Identify which cell holds the provided text, then report its (X, Y) central coordinate. 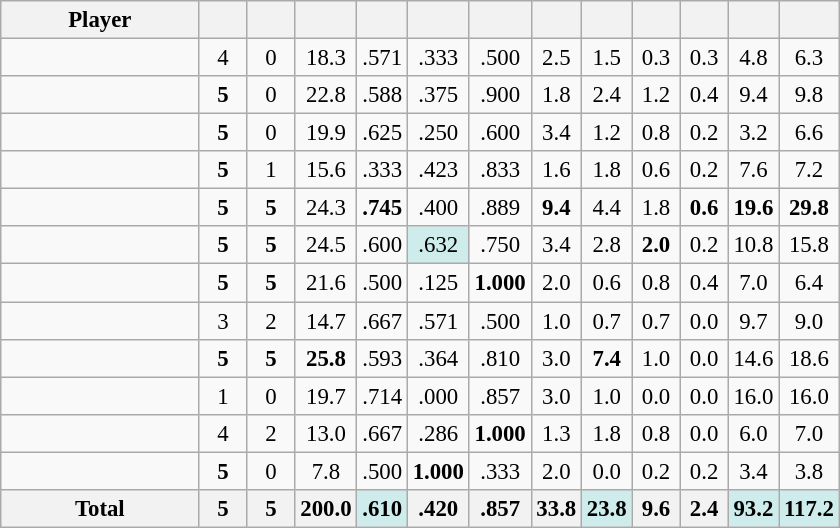
15.6 (326, 170)
.750 (500, 245)
33.8 (556, 509)
200.0 (326, 509)
14.7 (326, 321)
3 (223, 321)
1.6 (556, 170)
117.2 (810, 509)
23.8 (607, 509)
4.8 (753, 58)
.125 (438, 283)
.000 (438, 396)
25.8 (326, 358)
9.8 (810, 95)
19.6 (753, 208)
Total (100, 509)
19.9 (326, 133)
29.8 (810, 208)
.588 (382, 95)
13.0 (326, 433)
7.4 (607, 358)
.423 (438, 170)
4.4 (607, 208)
1.5 (607, 58)
.364 (438, 358)
6.6 (810, 133)
.610 (382, 509)
2.8 (607, 245)
.632 (438, 245)
15.8 (810, 245)
1.3 (556, 433)
7.6 (753, 170)
.593 (382, 358)
2.5 (556, 58)
.286 (438, 433)
24.5 (326, 245)
6.0 (753, 433)
9.6 (656, 509)
.375 (438, 95)
.250 (438, 133)
3.8 (810, 471)
.900 (500, 95)
9.7 (753, 321)
7.2 (810, 170)
6.4 (810, 283)
.714 (382, 396)
10.8 (753, 245)
22.8 (326, 95)
.810 (500, 358)
24.3 (326, 208)
.889 (500, 208)
9.0 (810, 321)
6.3 (810, 58)
18.6 (810, 358)
19.7 (326, 396)
.420 (438, 509)
.745 (382, 208)
18.3 (326, 58)
.625 (382, 133)
93.2 (753, 509)
14.6 (753, 358)
21.6 (326, 283)
.400 (438, 208)
Player (100, 20)
3.2 (753, 133)
.833 (500, 170)
7.8 (326, 471)
